Provide the (x, y) coordinate of the cell's center where the given text is located.  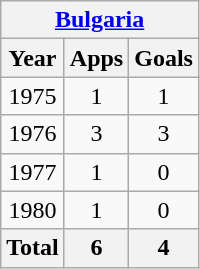
6 (96, 248)
1976 (33, 134)
1980 (33, 210)
Bulgaria (100, 20)
1977 (33, 172)
1975 (33, 96)
Apps (96, 58)
4 (164, 248)
Year (33, 58)
Total (33, 248)
Goals (164, 58)
